Determine the [X, Y] coordinate at the center of the cell enclosing the given text.  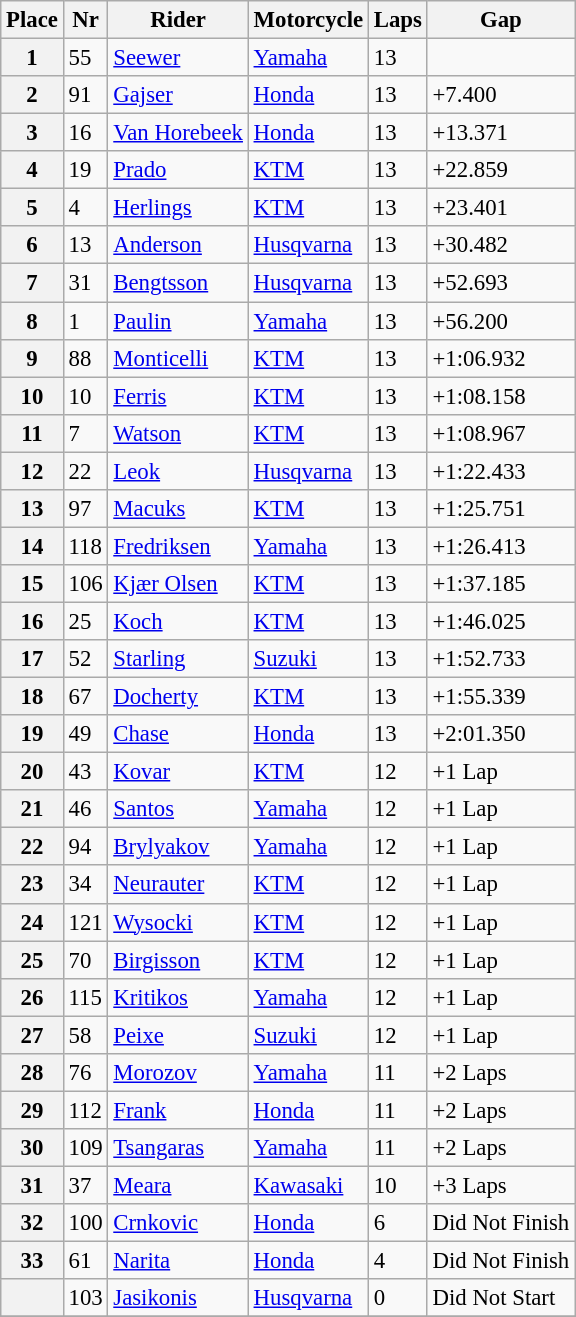
106 [86, 584]
21 [32, 809]
33 [32, 1261]
2 [32, 95]
Prado [178, 170]
+56.200 [500, 321]
49 [86, 734]
Frank [178, 1110]
15 [32, 584]
Rider [178, 20]
67 [86, 697]
+1:22.433 [500, 471]
9 [32, 358]
34 [86, 885]
8 [32, 321]
+1:25.751 [500, 509]
+23.401 [500, 208]
Tsangaras [178, 1148]
118 [86, 546]
+1:08.967 [500, 433]
70 [86, 960]
Neurauter [178, 885]
28 [32, 1073]
Macuks [178, 509]
Laps [398, 20]
91 [86, 95]
Birgisson [178, 960]
Santos [178, 809]
+1:08.158 [500, 396]
+52.693 [500, 283]
14 [32, 546]
Fredriksen [178, 546]
Morozov [178, 1073]
32 [32, 1223]
88 [86, 358]
58 [86, 1035]
20 [32, 772]
Watson [178, 433]
Meara [178, 1185]
37 [86, 1185]
52 [86, 659]
Chase [178, 734]
Jasikonis [178, 1298]
24 [32, 922]
3 [32, 133]
+1:46.025 [500, 621]
112 [86, 1110]
Leok [178, 471]
+1:52.733 [500, 659]
Van Horebeek [178, 133]
+3 Laps [500, 1185]
+1:06.932 [500, 358]
97 [86, 509]
115 [86, 997]
Narita [178, 1261]
27 [32, 1035]
+7.400 [500, 95]
Monticelli [178, 358]
Paulin [178, 321]
61 [86, 1261]
109 [86, 1148]
Kjær Olsen [178, 584]
Docherty [178, 697]
Gajser [178, 95]
121 [86, 922]
Motorcycle [308, 20]
Nr [86, 20]
18 [32, 697]
Herlings [178, 208]
Anderson [178, 245]
23 [32, 885]
+30.482 [500, 245]
+13.371 [500, 133]
Seewer [178, 58]
29 [32, 1110]
+2:01.350 [500, 734]
+1:37.185 [500, 584]
55 [86, 58]
Koch [178, 621]
Gap [500, 20]
Brylyakov [178, 847]
26 [32, 997]
+22.859 [500, 170]
103 [86, 1298]
Did Not Start [500, 1298]
+1:26.413 [500, 546]
Kawasaki [308, 1185]
94 [86, 847]
+1:55.339 [500, 697]
Wysocki [178, 922]
Kovar [178, 772]
76 [86, 1073]
5 [32, 208]
100 [86, 1223]
Place [32, 20]
30 [32, 1148]
43 [86, 772]
Ferris [178, 396]
Kritikos [178, 997]
Peixe [178, 1035]
17 [32, 659]
Bengtsson [178, 283]
Starling [178, 659]
0 [398, 1298]
Crnkovic [178, 1223]
46 [86, 809]
